Find where the given text appears and provide that cell's center as (x, y) coordinate. 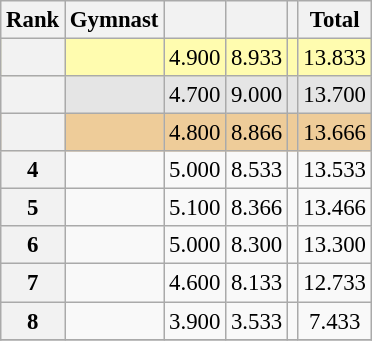
7 (33, 283)
3.900 (195, 321)
13.833 (334, 58)
4.900 (195, 58)
8.133 (257, 283)
4.700 (195, 95)
12.733 (334, 283)
Gymnast (114, 20)
Total (334, 20)
13.666 (334, 133)
13.300 (334, 245)
4.800 (195, 133)
3.533 (257, 321)
8.366 (257, 208)
6 (33, 245)
4 (33, 170)
Rank (33, 20)
8.933 (257, 58)
8.300 (257, 245)
4.600 (195, 283)
8.533 (257, 170)
5.100 (195, 208)
13.466 (334, 208)
7.433 (334, 321)
8.866 (257, 133)
8 (33, 321)
5 (33, 208)
9.000 (257, 95)
13.533 (334, 170)
13.700 (334, 95)
